Determine the [X, Y] coordinate at the center of the cell enclosing the given text.  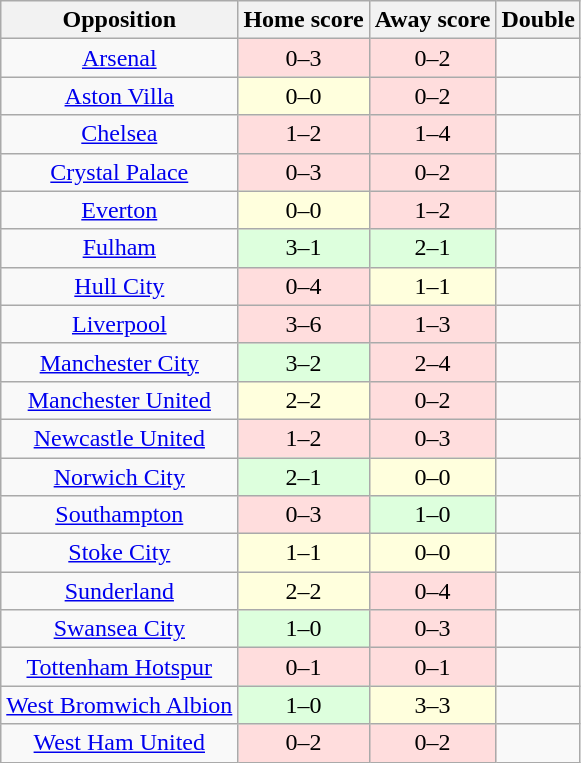
Newcastle United [120, 438]
Chelsea [120, 134]
2–4 [432, 362]
Southampton [120, 515]
Liverpool [120, 324]
1–4 [432, 134]
West Bromwich Albion [120, 705]
Everton [120, 210]
Manchester City [120, 362]
3–2 [304, 362]
3–1 [304, 248]
Stoke City [120, 553]
Double [538, 20]
Aston Villa [120, 96]
Manchester United [120, 400]
Norwich City [120, 477]
Swansea City [120, 629]
3–3 [432, 705]
Away score [432, 20]
Sunderland [120, 591]
Opposition [120, 20]
Arsenal [120, 58]
1–3 [432, 324]
Fulham [120, 248]
Hull City [120, 286]
Tottenham Hotspur [120, 667]
3–6 [304, 324]
West Ham United [120, 743]
Crystal Palace [120, 172]
Home score [304, 20]
